From the cell containing the given text, extract its center point as [X, Y] coordinate. 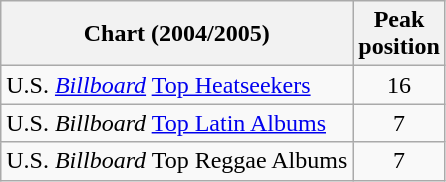
U.S. Billboard Top Reggae Albums [177, 161]
U.S. Billboard Top Heatseekers [177, 85]
Chart (2004/2005) [177, 34]
16 [399, 85]
U.S. Billboard Top Latin Albums [177, 123]
Peakposition [399, 34]
